Return the (x, y) coordinate for the center point of the cell that contains the specified text.  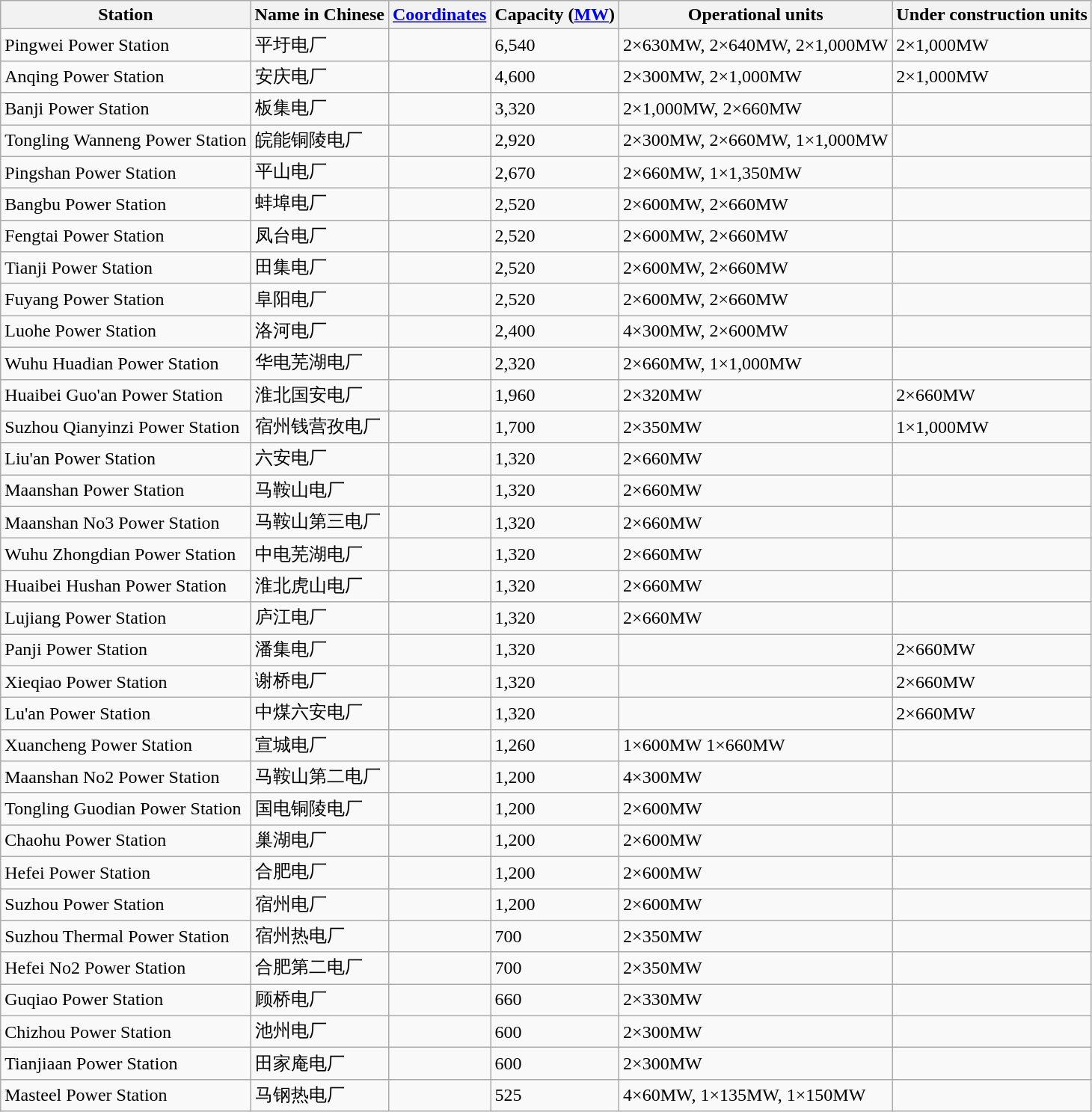
1×600MW 1×660MW (755, 745)
国电铜陵电厂 (319, 809)
Fengtai Power Station (126, 236)
2,670 (555, 172)
Lu'an Power Station (126, 713)
2,920 (555, 141)
Huaibei Guo'an Power Station (126, 395)
Name in Chinese (319, 15)
洛河电厂 (319, 332)
Operational units (755, 15)
马鞍山第二电厂 (319, 778)
巢湖电厂 (319, 841)
华电芜湖电厂 (319, 363)
2×660MW, 1×1,350MW (755, 172)
2×1,000MW, 2×660MW (755, 109)
Anqing Power Station (126, 76)
Maanshan No3 Power Station (126, 522)
6,540 (555, 45)
Suzhou Power Station (126, 905)
660 (555, 1001)
2×630MW, 2×640MW, 2×1,000MW (755, 45)
Pingshan Power Station (126, 172)
平圩电厂 (319, 45)
4×300MW, 2×600MW (755, 332)
淮北虎山电厂 (319, 586)
宣城电厂 (319, 745)
蚌埠电厂 (319, 205)
Coordinates (439, 15)
2×660MW, 1×1,000MW (755, 363)
Suzhou Qianyinzi Power Station (126, 428)
1,260 (555, 745)
六安电厂 (319, 459)
Liu'an Power Station (126, 459)
合肥第二电厂 (319, 968)
4×300MW (755, 778)
田家庵电厂 (319, 1063)
池州电厂 (319, 1032)
Masteel Power Station (126, 1095)
Tongling Wanneng Power Station (126, 141)
Capacity (MW) (555, 15)
Chaohu Power Station (126, 841)
马鞍山电厂 (319, 491)
2×320MW (755, 395)
板集电厂 (319, 109)
Station (126, 15)
Bangbu Power Station (126, 205)
Maanshan No2 Power Station (126, 778)
Guqiao Power Station (126, 1001)
Lujiang Power Station (126, 618)
2×300MW, 2×660MW, 1×1,000MW (755, 141)
1,700 (555, 428)
淮北国安电厂 (319, 395)
Xieqiao Power Station (126, 682)
顾桥电厂 (319, 1001)
阜阳电厂 (319, 299)
Banji Power Station (126, 109)
Wuhu Huadian Power Station (126, 363)
田集电厂 (319, 268)
皖能铜陵电厂 (319, 141)
中电芜湖电厂 (319, 555)
Tongling Guodian Power Station (126, 809)
Tianji Power Station (126, 268)
4,600 (555, 76)
谢桥电厂 (319, 682)
2,320 (555, 363)
宿州电厂 (319, 905)
Maanshan Power Station (126, 491)
1×1,000MW (992, 428)
3,320 (555, 109)
Suzhou Thermal Power Station (126, 936)
宿州热电厂 (319, 936)
Luohe Power Station (126, 332)
525 (555, 1095)
Wuhu Zhongdian Power Station (126, 555)
合肥电厂 (319, 872)
2×300MW, 2×1,000MW (755, 76)
Tianjiaan Power Station (126, 1063)
Pingwei Power Station (126, 45)
4×60MW, 1×135MW, 1×150MW (755, 1095)
Huaibei Hushan Power Station (126, 586)
潘集电厂 (319, 651)
凤台电厂 (319, 236)
马鞍山第三电厂 (319, 522)
Hefei No2 Power Station (126, 968)
平山电厂 (319, 172)
2,400 (555, 332)
2×330MW (755, 1001)
1,960 (555, 395)
Fuyang Power Station (126, 299)
宿州钱营孜电厂 (319, 428)
Chizhou Power Station (126, 1032)
安庆电厂 (319, 76)
Panji Power Station (126, 651)
中煤六安电厂 (319, 713)
庐江电厂 (319, 618)
Xuancheng Power Station (126, 745)
Hefei Power Station (126, 872)
马钢热电厂 (319, 1095)
Under construction units (992, 15)
